From the cell containing the given text, extract its center point as (x, y) coordinate. 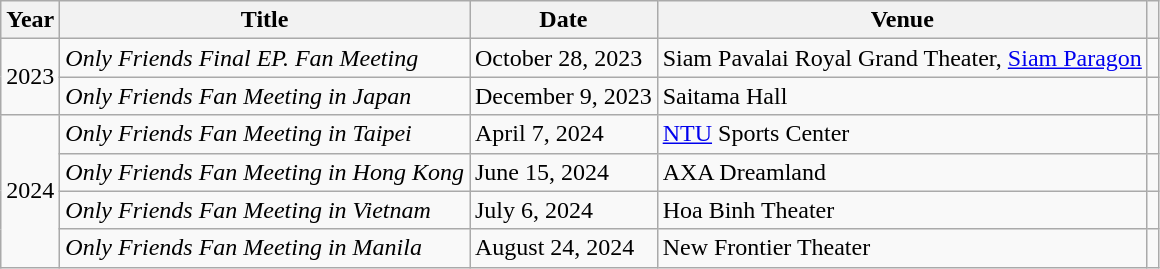
Only Friends Fan Meeting in Hong Kong (265, 172)
Hoa Binh Theater (902, 210)
Only Friends Final EP. Fan Meeting (265, 58)
NTU Sports Center (902, 134)
Only Friends Fan Meeting in Vietnam (265, 210)
AXA Dreamland (902, 172)
Date (564, 20)
Saitama Hall (902, 96)
New Frontier Theater (902, 248)
April 7, 2024 (564, 134)
Venue (902, 20)
2023 (30, 77)
July 6, 2024 (564, 210)
June 15, 2024 (564, 172)
Only Friends Fan Meeting in Taipei (265, 134)
October 28, 2023 (564, 58)
2024 (30, 191)
Only Friends Fan Meeting in Japan (265, 96)
Only Friends Fan Meeting in Manila (265, 248)
August 24, 2024 (564, 248)
December 9, 2023 (564, 96)
Siam Pavalai Royal Grand Theater, Siam Paragon (902, 58)
Title (265, 20)
Year (30, 20)
